Output the (X, Y) coordinate of the center of the cell containing the given text.  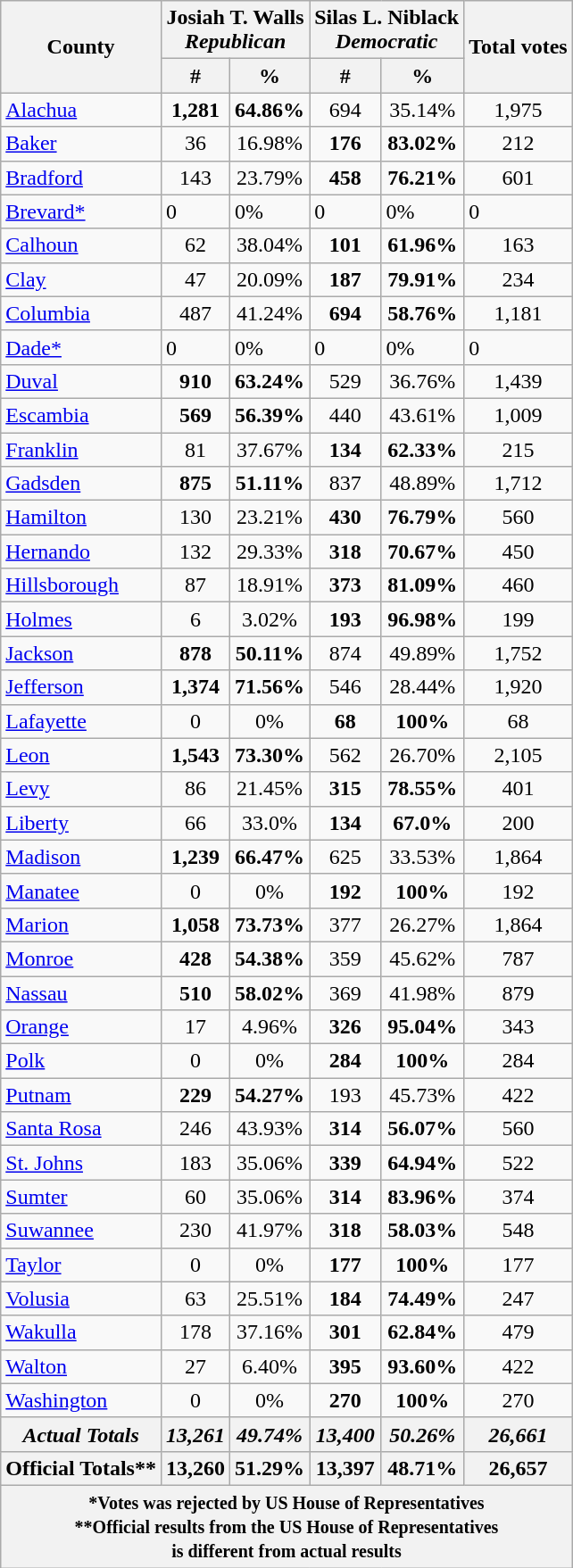
2,105 (519, 755)
343 (519, 1027)
26.70% (423, 755)
1,920 (519, 687)
76.21% (423, 178)
58.03% (423, 1231)
54.27% (270, 1095)
45.73% (423, 1095)
1,239 (195, 857)
81 (195, 449)
Leon (81, 755)
Silas L. Niblack Democratic (387, 30)
33.53% (423, 857)
37.67% (270, 449)
184 (345, 1298)
83.96% (423, 1197)
6.40% (270, 1366)
Madison (81, 857)
78.55% (423, 789)
28.44% (423, 687)
879 (519, 993)
837 (345, 484)
487 (195, 313)
301 (345, 1332)
546 (345, 687)
27 (195, 1366)
48.71% (423, 1468)
Dade* (81, 347)
874 (345, 653)
36.76% (423, 381)
58.76% (423, 313)
45.62% (423, 958)
60 (195, 1197)
510 (195, 993)
20.09% (270, 279)
Jefferson (81, 687)
Washington (81, 1400)
71.56% (270, 687)
163 (519, 245)
430 (345, 518)
315 (345, 789)
64.94% (423, 1163)
178 (195, 1332)
96.98% (423, 619)
81.09% (423, 585)
Putnam (81, 1095)
339 (345, 1163)
Hamilton (81, 518)
21.45% (270, 789)
450 (519, 552)
787 (519, 958)
440 (345, 415)
1,752 (519, 653)
St. Johns (81, 1163)
Alachua (81, 110)
74.49% (423, 1298)
428 (195, 958)
58.02% (270, 993)
41.24% (270, 313)
3.02% (270, 619)
73.73% (270, 925)
13,400 (345, 1434)
Jackson (81, 653)
373 (345, 585)
183 (195, 1163)
43.93% (270, 1129)
187 (345, 279)
Duval (81, 381)
54.38% (270, 958)
Baker (81, 144)
401 (519, 789)
1,009 (519, 415)
Josiah T. Walls Republican (235, 30)
25.51% (270, 1298)
Brevard* (81, 212)
Walton (81, 1366)
83.02% (423, 144)
Taylor (81, 1265)
Liberty (81, 823)
48.89% (423, 484)
230 (195, 1231)
529 (345, 381)
234 (519, 279)
Columbia (81, 313)
Polk (81, 1061)
Actual Totals (81, 1434)
479 (519, 1332)
86 (195, 789)
130 (195, 518)
County (81, 46)
875 (195, 484)
458 (345, 178)
35.14% (423, 110)
1,058 (195, 925)
Levy (81, 789)
1,439 (519, 381)
73.30% (270, 755)
199 (519, 619)
Hillsborough (81, 585)
51.29% (270, 1468)
93.60% (423, 1366)
369 (345, 993)
910 (195, 381)
460 (519, 585)
63.24% (270, 381)
63 (195, 1298)
62.84% (423, 1332)
562 (345, 755)
Franklin (81, 449)
1,543 (195, 755)
1,975 (519, 110)
64.86% (270, 110)
50.11% (270, 653)
36 (195, 144)
13,397 (345, 1468)
212 (519, 144)
66.47% (270, 857)
Calhoun (81, 245)
878 (195, 653)
23.79% (270, 178)
Gadsden (81, 484)
38.04% (270, 245)
47 (195, 279)
132 (195, 552)
101 (345, 245)
Orange (81, 1027)
50.26% (423, 1434)
Lafayette (81, 721)
1,374 (195, 687)
Santa Rosa (81, 1129)
16.98% (270, 144)
Total votes (519, 46)
41.98% (423, 993)
601 (519, 178)
548 (519, 1231)
1,181 (519, 313)
26,657 (519, 1468)
200 (519, 823)
Official Totals** (81, 1468)
*Votes was rejected by US House of Representatives **Official results from the US House of Representatives is different from actual results (286, 1526)
62.33% (423, 449)
33.0% (270, 823)
6 (195, 619)
95.04% (423, 1027)
246 (195, 1129)
26.27% (423, 925)
41.97% (270, 1231)
247 (519, 1298)
29.33% (270, 552)
66 (195, 823)
Clay (81, 279)
76.79% (423, 518)
51.11% (270, 484)
43.61% (423, 415)
70.67% (423, 552)
Suwannee (81, 1231)
229 (195, 1095)
Marion (81, 925)
37.16% (270, 1332)
Sumter (81, 1197)
79.91% (423, 279)
569 (195, 415)
Hernando (81, 552)
377 (345, 925)
49.74% (270, 1434)
62 (195, 245)
56.07% (423, 1129)
56.39% (270, 415)
395 (345, 1366)
359 (345, 958)
17 (195, 1027)
Bradford (81, 178)
326 (345, 1027)
Manatee (81, 891)
215 (519, 449)
1,281 (195, 110)
Wakulla (81, 1332)
13,261 (195, 1434)
1,712 (519, 484)
87 (195, 585)
176 (345, 144)
13,260 (195, 1468)
143 (195, 178)
Holmes (81, 619)
26,661 (519, 1434)
Monroe (81, 958)
23.21% (270, 518)
67.0% (423, 823)
18.91% (270, 585)
4.96% (270, 1027)
625 (345, 857)
Volusia (81, 1298)
Escambia (81, 415)
61.96% (423, 245)
49.89% (423, 653)
374 (519, 1197)
Nassau (81, 993)
522 (519, 1163)
